Determine the (X, Y) coordinate at the center of the cell enclosing the given text.  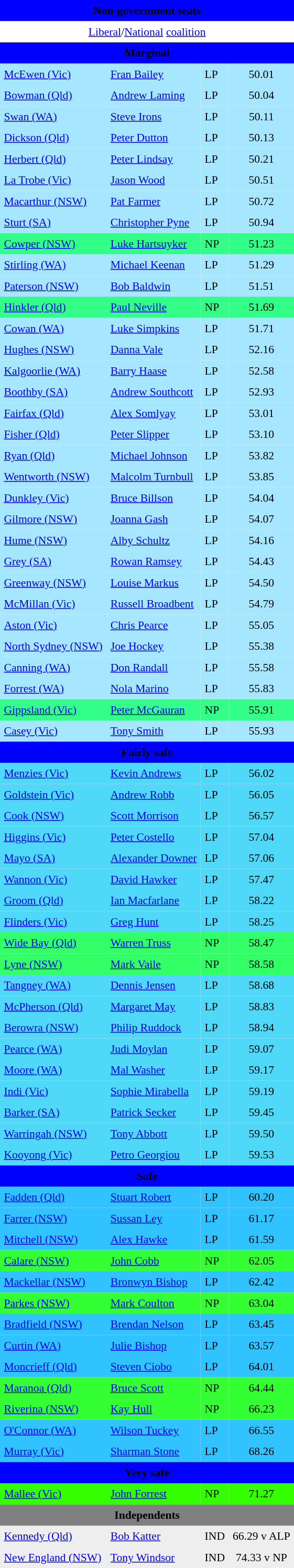
59.07 (261, 1048)
Calare (NSW) (53, 1260)
74.33 v NP (261, 1557)
Malcolm Turnbull (154, 477)
50.72 (261, 201)
Tony Abbott (154, 1133)
Farrer (NSW) (53, 1218)
61.59 (261, 1239)
Barker (SA) (53, 1112)
Gippsland (Vic) (53, 709)
Cook (NSW) (53, 816)
51.23 (261, 243)
52.93 (261, 392)
58.47 (261, 943)
55.58 (261, 667)
54.50 (261, 582)
John Cobb (154, 1260)
56.02 (261, 773)
Greg Hunt (154, 921)
Russell Broadbent (154, 604)
56.05 (261, 794)
Chris Pearce (154, 625)
52.58 (261, 370)
Mark Vaile (154, 964)
55.38 (261, 646)
68.26 (261, 1451)
58.25 (261, 921)
Mackellar (NSW) (53, 1282)
Menzies (Vic) (53, 773)
Margaret May (154, 1006)
Mal Washer (154, 1070)
Mallee (Vic) (53, 1494)
Kooyong (Vic) (53, 1155)
Non-government seats (147, 10)
53.01 (261, 413)
Indi (Vic) (53, 1091)
57.06 (261, 858)
Cowan (WA) (53, 328)
59.17 (261, 1070)
Alex Somlyay (154, 413)
Pat Farmer (154, 201)
Dickson (Qld) (53, 138)
David Hawker (154, 879)
Wide Bay (Qld) (53, 943)
Wannon (Vic) (53, 879)
Liberal/National coalition (147, 31)
McEwen (Vic) (53, 74)
63.57 (261, 1345)
Very safe (147, 1472)
52.16 (261, 349)
Fairfax (Qld) (53, 413)
Hughes (NSW) (53, 349)
Moncrieff (Qld) (53, 1367)
66.55 (261, 1430)
Hinkler (Qld) (53, 307)
Don Randall (154, 667)
Peter Lindsay (154, 159)
Sharman Stone (154, 1451)
Independents (147, 1515)
Dunkley (Vic) (53, 498)
Bradfield (NSW) (53, 1324)
Grey (SA) (53, 561)
Luke Simpkins (154, 328)
Berowra (NSW) (53, 1028)
Sturt (SA) (53, 222)
54.04 (261, 498)
54.43 (261, 561)
Philip Ruddock (154, 1028)
Michael Johnson (154, 455)
Hume (NSW) (53, 540)
58.22 (261, 900)
Pearce (WA) (53, 1048)
55.93 (261, 731)
Wilson Tuckey (154, 1430)
53.82 (261, 455)
66.23 (261, 1409)
Macarthur (NSW) (53, 201)
Steve Irons (154, 116)
Bruce Billson (154, 498)
John Forrest (154, 1494)
Goldstein (Vic) (53, 794)
Julie Bishop (154, 1345)
62.05 (261, 1260)
53.10 (261, 434)
Warren Truss (154, 943)
Scott Morrison (154, 816)
Paterson (NSW) (53, 286)
Bob Katter (154, 1536)
Higgins (Vic) (53, 837)
Casey (Vic) (53, 731)
Stirling (WA) (53, 265)
Peter Dutton (154, 138)
La Trobe (Vic) (53, 180)
Moore (WA) (53, 1070)
Louise Markus (154, 582)
71.27 (261, 1494)
Mark Coulton (154, 1303)
Safe (147, 1176)
Stuart Robert (154, 1197)
Peter Costello (154, 837)
New England (NSW) (53, 1557)
Christopher Pyne (154, 222)
Alby Schultz (154, 540)
Aston (Vic) (53, 625)
Mayo (SA) (53, 858)
Curtin (WA) (53, 1345)
Sussan Ley (154, 1218)
Ian Macfarlane (154, 900)
58.83 (261, 1006)
Tony Windsor (154, 1557)
Tony Smith (154, 731)
58.58 (261, 964)
54.16 (261, 540)
50.04 (261, 95)
64.01 (261, 1367)
Kevin Andrews (154, 773)
55.91 (261, 709)
North Sydney (NSW) (53, 646)
Marginal (147, 53)
Alex Hawke (154, 1239)
50.13 (261, 138)
Lyne (NSW) (53, 964)
Kay Hull (154, 1409)
50.21 (261, 159)
Swan (WA) (53, 116)
Ryan (Qld) (53, 455)
54.07 (261, 519)
55.05 (261, 625)
Luke Hartsuyker (154, 243)
Warringah (NSW) (53, 1133)
Murray (Vic) (53, 1451)
50.01 (261, 74)
Peter Slipper (154, 434)
Danna Vale (154, 349)
Riverina (NSW) (53, 1409)
51.51 (261, 286)
Kalgoorlie (WA) (53, 370)
Jason Wood (154, 180)
Mitchell (NSW) (53, 1239)
Bronwyn Bishop (154, 1282)
Parkes (NSW) (53, 1303)
Groom (Qld) (53, 900)
51.71 (261, 328)
57.47 (261, 879)
58.94 (261, 1028)
Judi Moylan (154, 1048)
Alexander Downer (154, 858)
Bowman (Qld) (53, 95)
53.85 (261, 477)
57.04 (261, 837)
Flinders (Vic) (53, 921)
51.69 (261, 307)
O'Connor (WA) (53, 1430)
Dennis Jensen (154, 985)
Forrest (WA) (53, 689)
Wentworth (NSW) (53, 477)
Herbert (Qld) (53, 159)
McPherson (Qld) (53, 1006)
59.45 (261, 1112)
Tangney (WA) (53, 985)
Fisher (Qld) (53, 434)
55.83 (261, 689)
61.17 (261, 1218)
54.79 (261, 604)
Andrew Laming (154, 95)
Steven Ciobo (154, 1367)
Michael Keenan (154, 265)
63.04 (261, 1303)
Sophie Mirabella (154, 1091)
Paul Neville (154, 307)
50.51 (261, 180)
Joe Hockey (154, 646)
Peter McGauran (154, 709)
Cowper (NSW) (53, 243)
60.20 (261, 1197)
Rowan Ramsey (154, 561)
63.45 (261, 1324)
Nola Marino (154, 689)
Patrick Secker (154, 1112)
Greenway (NSW) (53, 582)
Andrew Robb (154, 794)
Canning (WA) (53, 667)
50.94 (261, 222)
Fadden (Qld) (53, 1197)
Fran Bailey (154, 74)
McMillan (Vic) (53, 604)
Kennedy (Qld) (53, 1536)
Petro Georgiou (154, 1155)
Brendan Nelson (154, 1324)
64.44 (261, 1387)
Boothby (SA) (53, 392)
Bob Baldwin (154, 286)
62.42 (261, 1282)
Andrew Southcott (154, 392)
Maranoa (Qld) (53, 1387)
58.68 (261, 985)
Barry Haase (154, 370)
66.29 v ALP (261, 1536)
56.57 (261, 816)
Joanna Gash (154, 519)
59.50 (261, 1133)
Bruce Scott (154, 1387)
Gilmore (NSW) (53, 519)
Fairly safe (147, 752)
51.29 (261, 265)
59.19 (261, 1091)
59.53 (261, 1155)
50.11 (261, 116)
